For the text-containing cell, return its midpoint in [x, y] coordinate format. 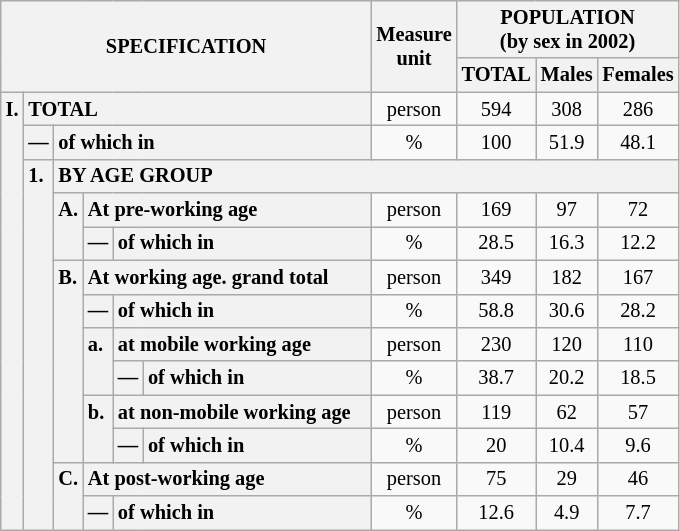
48.1 [638, 142]
28.5 [496, 243]
Males [567, 75]
28.2 [638, 311]
230 [496, 344]
46 [638, 479]
Measure unit [414, 46]
12.2 [638, 243]
A. [68, 226]
169 [496, 210]
a. [98, 360]
B. [68, 361]
20 [496, 445]
38.7 [496, 378]
BY AGE GROUP [366, 176]
SPECIFICATION [186, 46]
I. [12, 311]
97 [567, 210]
At pre-working age [227, 210]
349 [496, 277]
7.7 [638, 513]
182 [567, 277]
b. [98, 428]
167 [638, 277]
62 [567, 412]
at mobile working age [242, 344]
120 [567, 344]
20.2 [567, 378]
29 [567, 479]
75 [496, 479]
57 [638, 412]
100 [496, 142]
30.6 [567, 311]
Females [638, 75]
12.6 [496, 513]
16.3 [567, 243]
18.5 [638, 378]
58.8 [496, 311]
119 [496, 412]
4.9 [567, 513]
308 [567, 109]
At post-working age [227, 479]
POPULATION (by sex in 2002) [568, 29]
594 [496, 109]
C. [68, 496]
at non-mobile working age [242, 412]
51.9 [567, 142]
9.6 [638, 445]
At working age. grand total [227, 277]
10.4 [567, 445]
110 [638, 344]
1. [38, 344]
286 [638, 109]
72 [638, 210]
